Provide the [x, y] coordinate of the cell's center where the given text is located.  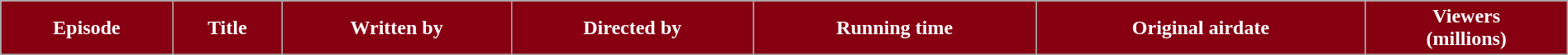
Running time [895, 28]
Original airdate [1201, 28]
Directed by [632, 28]
Title [227, 28]
Viewers(millions) [1466, 28]
Episode [87, 28]
Written by [397, 28]
